Scan for the cell matching the given text and deliver its (X, Y) coordinate at center. 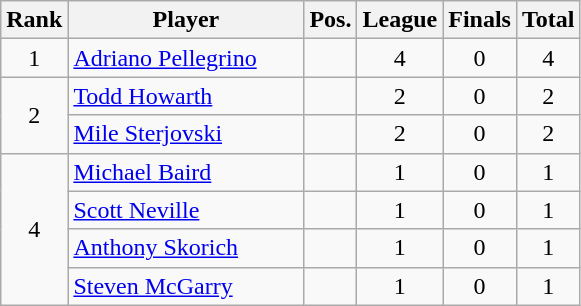
Scott Neville (186, 210)
Michael Baird (186, 172)
Finals (480, 20)
Rank (34, 20)
League (400, 20)
Todd Howarth (186, 96)
Pos. (330, 20)
Adriano Pellegrino (186, 58)
Anthony Skorich (186, 248)
Mile Sterjovski (186, 134)
Total (548, 20)
Player (186, 20)
Steven McGarry (186, 286)
